Pinpoint the cell where the given text exists, returning its [x, y] midpoint coordinate. 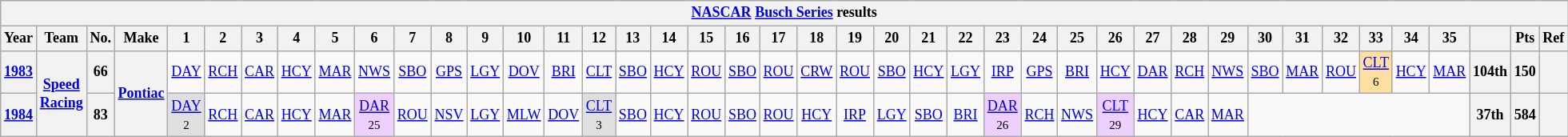
5 [335, 38]
10 [525, 38]
CLT [600, 72]
4 [296, 38]
26 [1115, 38]
32 [1342, 38]
NASCAR Busch Series results [784, 13]
37th [1490, 115]
9 [485, 38]
CLT29 [1115, 115]
33 [1375, 38]
7 [413, 38]
1 [186, 38]
DAR25 [374, 115]
29 [1228, 38]
No. [101, 38]
DAY [186, 72]
23 [1003, 38]
15 [707, 38]
22 [966, 38]
Pontiac [141, 93]
Speed Racing [61, 93]
DAR26 [1003, 115]
12 [600, 38]
25 [1078, 38]
28 [1190, 38]
83 [101, 115]
584 [1525, 115]
Make [141, 38]
21 [929, 38]
8 [449, 38]
2 [223, 38]
Pts [1525, 38]
104th [1490, 72]
NSV [449, 115]
18 [817, 38]
1983 [19, 72]
CRW [817, 72]
34 [1410, 38]
CLT3 [600, 115]
35 [1450, 38]
19 [856, 38]
Ref [1554, 38]
27 [1153, 38]
14 [668, 38]
16 [743, 38]
30 [1265, 38]
66 [101, 72]
DAR [1153, 72]
3 [260, 38]
11 [564, 38]
DAY2 [186, 115]
1984 [19, 115]
24 [1039, 38]
MLW [525, 115]
31 [1303, 38]
6 [374, 38]
13 [633, 38]
CLT6 [1375, 72]
20 [892, 38]
150 [1525, 72]
Team [61, 38]
Year [19, 38]
17 [779, 38]
